Output the [x, y] coordinate of the center of the cell containing the given text.  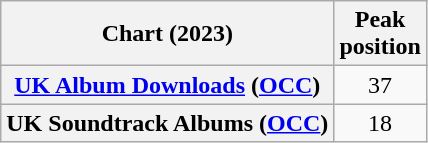
18 [380, 123]
37 [380, 85]
Chart (2023) [168, 34]
Peakposition [380, 34]
UK Album Downloads (OCC) [168, 85]
UK Soundtrack Albums (OCC) [168, 123]
